Return the [x, y] coordinate for the center point of the cell that contains the specified text.  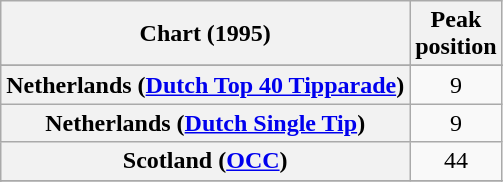
Peakposition [456, 34]
Chart (1995) [206, 34]
Netherlands (Dutch Single Tip) [206, 123]
44 [456, 161]
Netherlands (Dutch Top 40 Tipparade) [206, 85]
Scotland (OCC) [206, 161]
